Return [X, Y] of the center of cell containing provided text 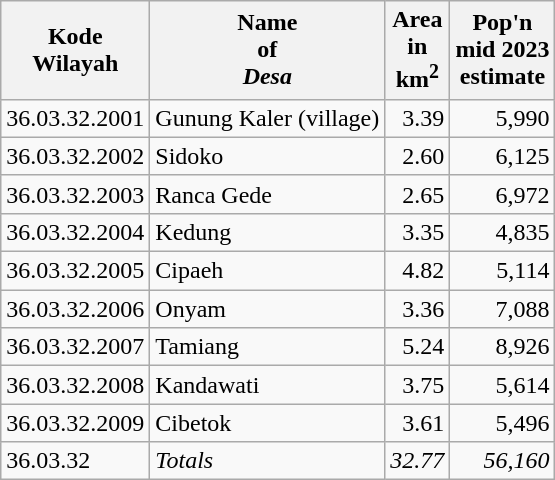
32.77 [418, 461]
3.35 [418, 232]
5.24 [418, 347]
36.03.32.2008 [76, 385]
6,125 [502, 156]
3.39 [418, 118]
2.65 [418, 194]
36.03.32.2006 [76, 309]
Name of Desa [268, 50]
5,114 [502, 271]
4,835 [502, 232]
4.82 [418, 271]
36.03.32.2007 [76, 347]
36.03.32.2009 [76, 423]
36.03.32.2004 [76, 232]
2.60 [418, 156]
Gunung Kaler (village) [268, 118]
Kode Wilayah [76, 50]
3.75 [418, 385]
56,160 [502, 461]
3.61 [418, 423]
36.03.32.2001 [76, 118]
5,614 [502, 385]
36.03.32 [76, 461]
Cipaeh [268, 271]
3.36 [418, 309]
8,926 [502, 347]
Totals [268, 461]
7,088 [502, 309]
Pop'nmid 2023estimate [502, 50]
36.03.32.2002 [76, 156]
Kandawati [268, 385]
Cibetok [268, 423]
36.03.32.2003 [76, 194]
Kedung [268, 232]
Sidoko [268, 156]
5,496 [502, 423]
36.03.32.2005 [76, 271]
Ranca Gede [268, 194]
Onyam [268, 309]
Area in km2 [418, 50]
5,990 [502, 118]
6,972 [502, 194]
Tamiang [268, 347]
